Return [x, y] of the center of cell containing provided text 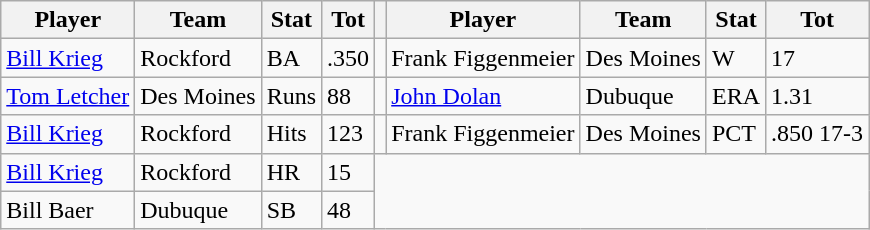
HR [291, 172]
Hits [291, 134]
John Dolan [483, 96]
BA [291, 58]
W [736, 58]
1.31 [818, 96]
.350 [348, 58]
48 [348, 210]
88 [348, 96]
SB [291, 210]
15 [348, 172]
17 [818, 58]
.850 17-3 [818, 134]
123 [348, 134]
Bill Baer [68, 210]
Runs [291, 96]
ERA [736, 96]
PCT [736, 134]
Tom Letcher [68, 96]
